Locate the cell with the specified text and output its (x, y) center coordinate. 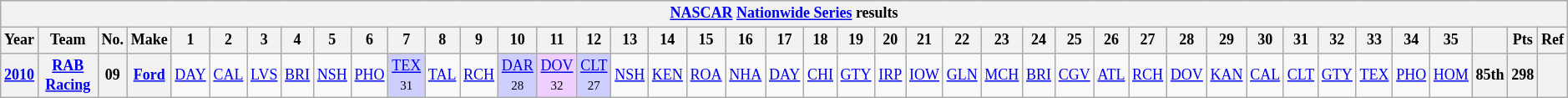
4 (297, 40)
MCH (1002, 75)
IRP (890, 75)
20 (890, 40)
19 (856, 40)
Pts (1523, 40)
CHI (821, 75)
6 (369, 40)
Team (68, 40)
27 (1148, 40)
TEX (1374, 75)
5 (332, 40)
8 (443, 40)
Ford (149, 75)
3 (264, 40)
18 (821, 40)
KEN (668, 75)
KAN (1227, 75)
9 (479, 40)
1 (190, 40)
17 (785, 40)
34 (1411, 40)
2010 (20, 75)
DOV (1186, 75)
HOM (1451, 75)
14 (668, 40)
2 (229, 40)
TEX31 (407, 75)
298 (1523, 75)
12 (594, 40)
24 (1039, 40)
25 (1074, 40)
Year (20, 40)
35 (1451, 40)
7 (407, 40)
21 (925, 40)
Make (149, 40)
NHA (746, 75)
85th (1490, 75)
GLN (962, 75)
ATL (1111, 75)
13 (630, 40)
29 (1227, 40)
15 (706, 40)
DOV32 (557, 75)
RAB Racing (68, 75)
TAL (443, 75)
LVS (264, 75)
09 (112, 75)
DAR28 (518, 75)
28 (1186, 40)
NASCAR Nationwide Series results (784, 13)
22 (962, 40)
23 (1002, 40)
CGV (1074, 75)
10 (518, 40)
26 (1111, 40)
No. (112, 40)
32 (1337, 40)
31 (1301, 40)
11 (557, 40)
CLT27 (594, 75)
Ref (1553, 40)
30 (1266, 40)
16 (746, 40)
ROA (706, 75)
IOW (925, 75)
CLT (1301, 75)
33 (1374, 40)
